Determine the [X, Y] coordinate at the center of the cell enclosing the given text.  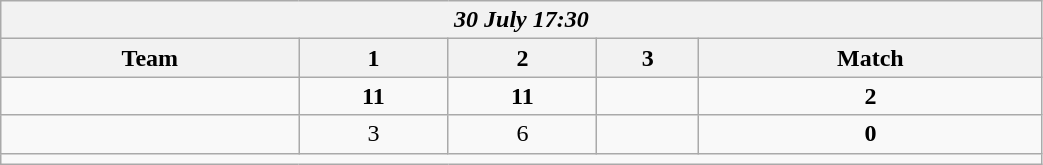
1 [374, 58]
0 [870, 134]
6 [522, 134]
Team [150, 58]
30 July 17:30 [522, 20]
Match [870, 58]
